Find where the given text appears and provide that cell's center as [X, Y] coordinate. 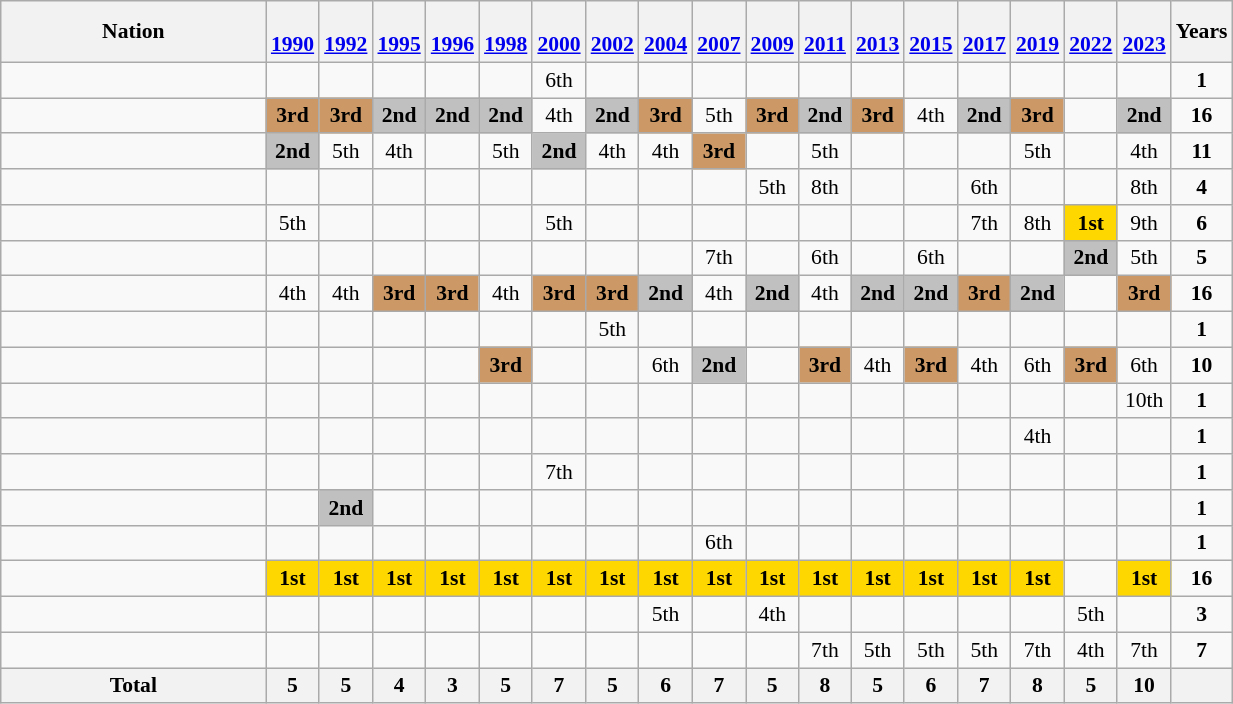
1996 [452, 32]
1998 [506, 32]
2000 [558, 32]
1995 [398, 32]
Total [134, 686]
Years [1202, 32]
9th [1144, 223]
10th [1144, 401]
2004 [666, 32]
2019 [1038, 32]
1990 [292, 32]
1992 [346, 32]
Nation [134, 32]
2002 [612, 32]
2022 [1090, 32]
2017 [984, 32]
2013 [878, 32]
2007 [718, 32]
2015 [930, 32]
2011 [825, 32]
2009 [772, 32]
11 [1202, 152]
2023 [1144, 32]
